Pinpoint the cell where the given text exists, returning its [x, y] midpoint coordinate. 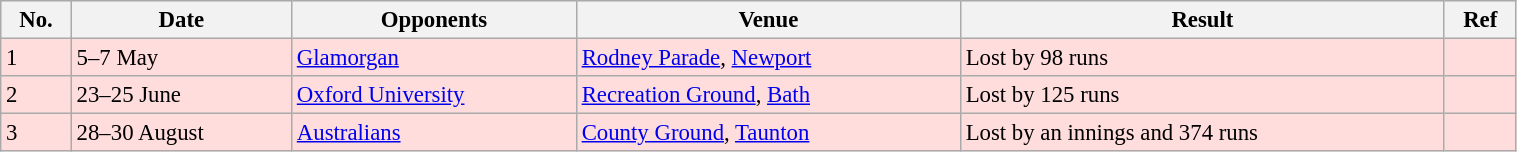
Recreation Ground, Bath [768, 95]
Lost by 125 runs [1202, 95]
Result [1202, 20]
Opponents [434, 20]
23–25 June [181, 95]
5–7 May [181, 58]
2 [36, 95]
1 [36, 58]
Glamorgan [434, 58]
County Ground, Taunton [768, 133]
Rodney Parade, Newport [768, 58]
Lost by 98 runs [1202, 58]
Oxford University [434, 95]
28–30 August [181, 133]
3 [36, 133]
Australians [434, 133]
Venue [768, 20]
Lost by an innings and 374 runs [1202, 133]
Date [181, 20]
No. [36, 20]
Ref [1480, 20]
